Return (x, y) of the center of cell containing provided text 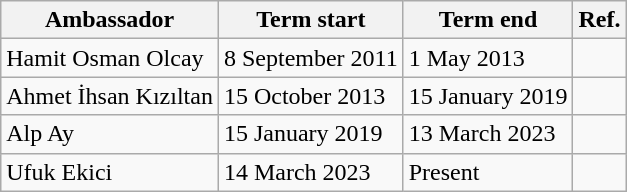
Ref. (600, 20)
Ahmet İhsan Kızıltan (110, 96)
13 March 2023 (488, 134)
1 May 2013 (488, 58)
15 October 2013 (310, 96)
14 March 2023 (310, 172)
Term start (310, 20)
Alp Ay (110, 134)
Term end (488, 20)
Ambassador (110, 20)
Present (488, 172)
8 September 2011 (310, 58)
Ufuk Ekici (110, 172)
Hamit Osman Olcay (110, 58)
